Detect which cell encompasses the target text, then output its [x, y] center coordinate. 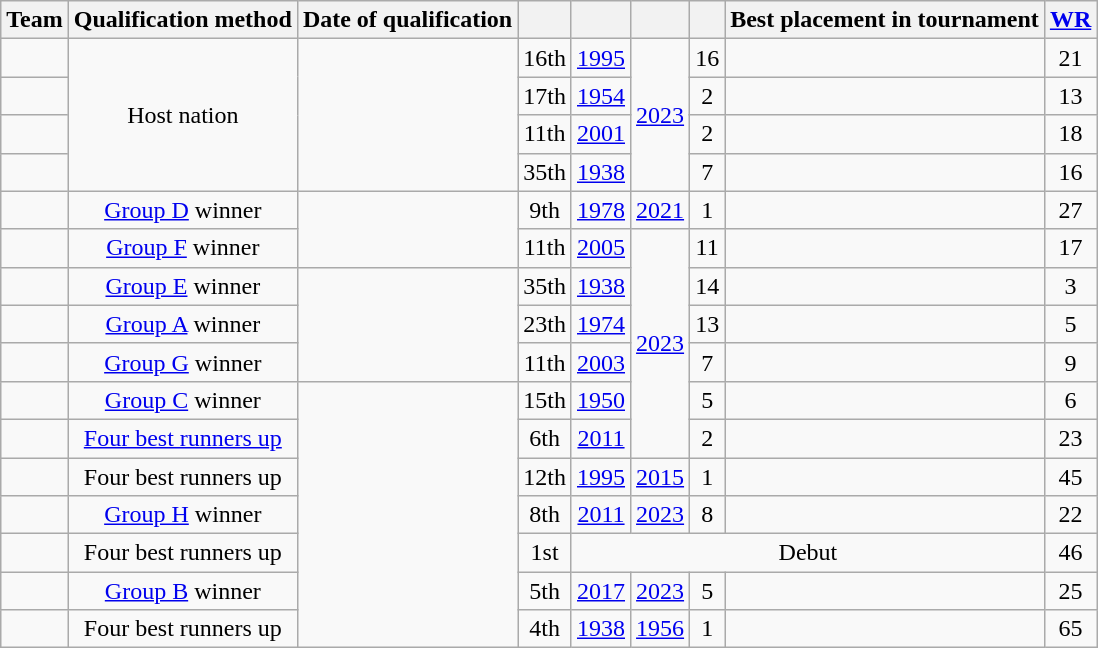
Debut [808, 553]
5th [545, 591]
Group G winner [182, 362]
16th [545, 58]
Group B winner [182, 591]
22 [1070, 515]
9 [1070, 362]
2017 [600, 591]
65 [1070, 629]
Group D winner [182, 210]
12th [545, 477]
2015 [660, 477]
8 [708, 515]
25 [1070, 591]
1974 [600, 324]
Group H winner [182, 515]
Qualification method [182, 20]
Host nation [182, 115]
3 [1070, 286]
1st [545, 553]
45 [1070, 477]
1954 [600, 96]
23th [545, 324]
2001 [600, 134]
18 [1070, 134]
Group E winner [182, 286]
WR [1070, 20]
14 [708, 286]
1956 [660, 629]
2021 [660, 210]
2003 [600, 362]
8th [545, 515]
11 [708, 248]
17th [545, 96]
21 [1070, 58]
46 [1070, 553]
1950 [600, 400]
Group C winner [182, 400]
4th [545, 629]
Date of qualification [407, 20]
15th [545, 400]
2005 [600, 248]
Group A winner [182, 324]
23 [1070, 438]
Team [35, 20]
1978 [600, 210]
9th [545, 210]
Group F winner [182, 248]
6 [1070, 400]
17 [1070, 248]
Best placement in tournament [885, 20]
6th [545, 438]
27 [1070, 210]
